Output the (x, y) coordinate of the center of the cell containing the given text.  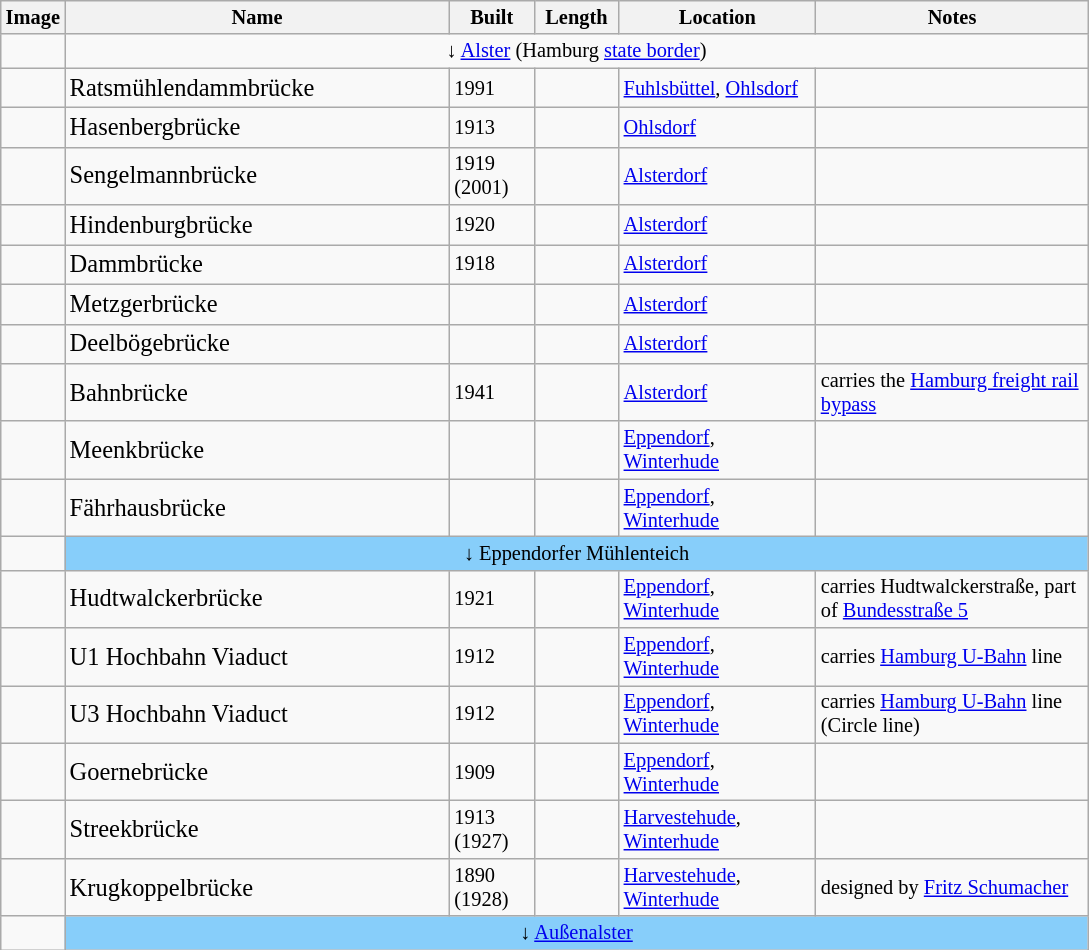
Image (33, 17)
1918 (492, 264)
1913 (492, 127)
↓ Außenalster (576, 933)
Hasenbergbrücke (258, 127)
carries Hamburg U-Bahn line (Circle line) (952, 714)
1991 (492, 88)
U3 Hochbahn Viaduct (258, 714)
Fährhausbrücke (258, 508)
1921 (492, 599)
U1 Hochbahn Viaduct (258, 657)
↓ Eppendorfer Mühlenteich (576, 553)
carries Hudtwalckerstraße, part of Bundesstraße 5 (952, 599)
Ohlsdorf (718, 127)
Goernebrücke (258, 772)
Ratsmühlendammbrücke (258, 88)
Fuhlsbüttel, Ohlsdorf (718, 88)
Meenkbrücke (258, 450)
Sengelmannbrücke (258, 176)
1920 (492, 225)
Krugkoppelbrücke (258, 887)
carries the Hamburg freight rail bypass (952, 392)
Dammbrücke (258, 264)
Deelbögebrücke (258, 344)
Length (576, 17)
Metzgerbrücke (258, 304)
Built (492, 17)
carries Hamburg U-Bahn line (952, 657)
1941 (492, 392)
1919 (2001) (492, 176)
1909 (492, 772)
1913 (1927) (492, 829)
Location (718, 17)
Bahnbrücke (258, 392)
Name (258, 17)
Hudtwalckerbrücke (258, 599)
designed by Fritz Schumacher (952, 887)
Notes (952, 17)
↓ Alster (Hamburg state border) (576, 51)
1890 (1928) (492, 887)
Streekbrücke (258, 829)
Hindenburgbrücke (258, 225)
